Search for the cell housing the specified text and yield its (X, Y) center coordinate. 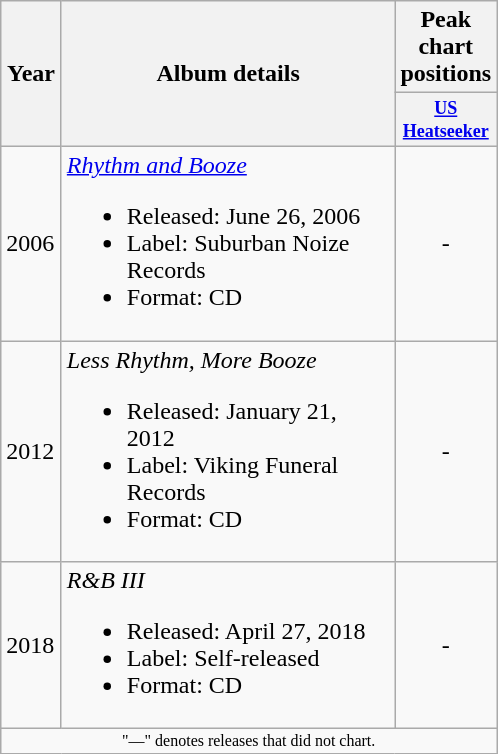
2018 (32, 646)
Rhythm and BoozeReleased: June 26, 2006Label: Suburban Noize RecordsFormat: CD (228, 243)
Peak chart positions (446, 47)
R&B IIIReleased: April 27, 2018Label: Self-releasedFormat: CD (228, 646)
Less Rhythm, More BoozeReleased: January 21, 2012Label: Viking Funeral RecordsFormat: CD (228, 452)
Album details (228, 74)
Year (32, 74)
"—" denotes releases that did not chart. (249, 741)
USHeatseeker (446, 120)
2012 (32, 452)
2006 (32, 243)
